Extract the [X, Y] coordinate from the center of the cell holding the provided text.  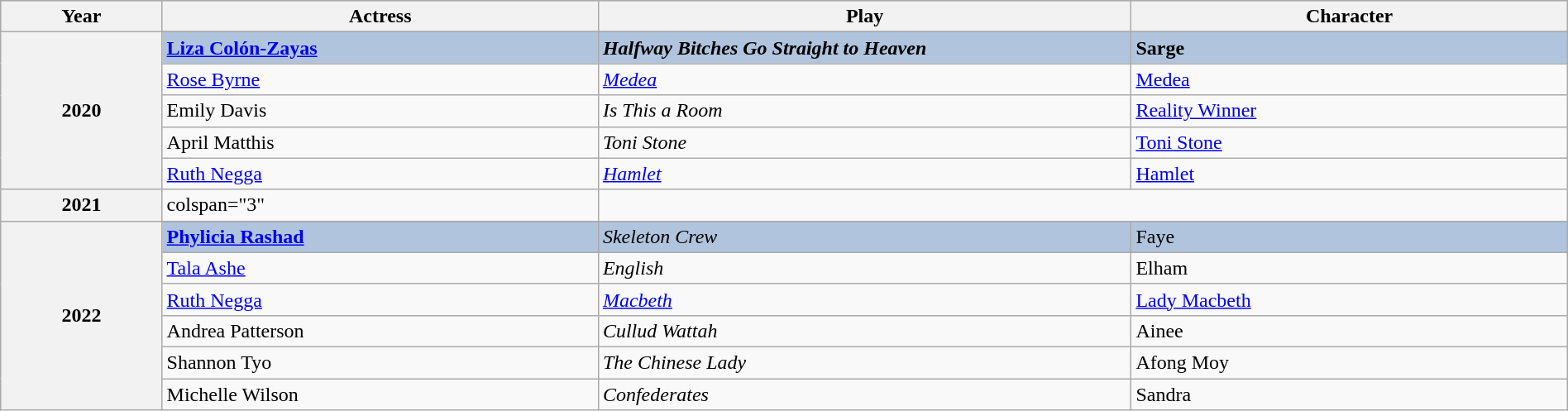
Emily Davis [380, 111]
Reality Winner [1350, 111]
Ainee [1350, 331]
colspan="3" [380, 205]
Michelle Wilson [380, 394]
Faye [1350, 237]
Sarge [1350, 48]
Liza Colón-Zayas [380, 48]
Year [81, 17]
English [865, 268]
Elham [1350, 268]
2021 [81, 205]
Is This a Room [865, 111]
Macbeth [865, 299]
The Chinese Lady [865, 362]
Andrea Patterson [380, 331]
Phylicia Rashad [380, 237]
April Matthis [380, 142]
Sandra [1350, 394]
Tala Ashe [380, 268]
Afong Moy [1350, 362]
Play [865, 17]
Lady Macbeth [1350, 299]
Shannon Tyo [380, 362]
2022 [81, 315]
Confederates [865, 394]
Rose Byrne [380, 79]
Character [1350, 17]
Halfway Bitches Go Straight to Heaven [865, 48]
Skeleton Crew [865, 237]
2020 [81, 111]
Actress [380, 17]
Cullud Wattah [865, 331]
